For the text-containing cell, return its midpoint in [X, Y] coordinate format. 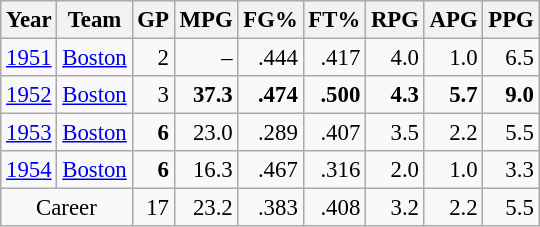
9.0 [511, 95]
Year [29, 20]
3.5 [396, 133]
.316 [334, 170]
.407 [334, 133]
Team [94, 20]
6.5 [511, 58]
16.3 [206, 170]
RPG [396, 20]
3 [153, 95]
3.2 [396, 208]
.289 [270, 133]
1953 [29, 133]
GP [153, 20]
3.3 [511, 170]
FG% [270, 20]
– [206, 58]
1954 [29, 170]
.474 [270, 95]
APG [454, 20]
2 [153, 58]
17 [153, 208]
1952 [29, 95]
MPG [206, 20]
.500 [334, 95]
.417 [334, 58]
5.7 [454, 95]
FT% [334, 20]
1951 [29, 58]
PPG [511, 20]
Career [66, 208]
2.0 [396, 170]
23.2 [206, 208]
4.3 [396, 95]
37.3 [206, 95]
4.0 [396, 58]
.408 [334, 208]
.467 [270, 170]
23.0 [206, 133]
.383 [270, 208]
.444 [270, 58]
